Find where the given text appears and provide that cell's center as (x, y) coordinate. 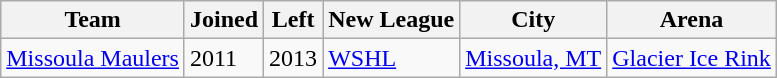
Arena (692, 20)
Team (93, 20)
Missoula Maulers (93, 58)
Glacier Ice Rink (692, 58)
2013 (294, 58)
2011 (224, 58)
Left (294, 20)
WSHL (392, 58)
New League (392, 20)
Joined (224, 20)
Missoula, MT (534, 58)
City (534, 20)
